Identify which cell holds the provided text, then report its [x, y] central coordinate. 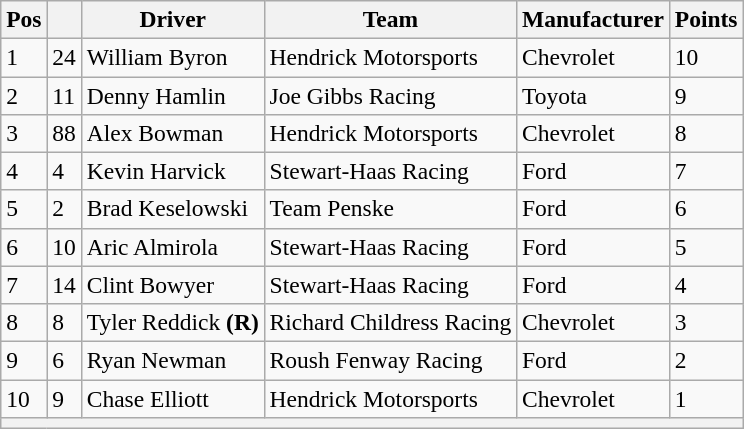
Joe Gibbs Racing [390, 95]
Manufacturer [594, 19]
Clint Bowyer [172, 285]
Chase Elliott [172, 398]
Team Penske [390, 209]
88 [64, 133]
Richard Childress Racing [390, 322]
Kevin Harvick [172, 171]
William Byron [172, 57]
24 [64, 57]
Driver [172, 19]
Toyota [594, 95]
Aric Almirola [172, 247]
14 [64, 285]
Points [706, 19]
Alex Bowman [172, 133]
11 [64, 95]
Brad Keselowski [172, 209]
Ryan Newman [172, 360]
Pos [24, 19]
Roush Fenway Racing [390, 360]
Team [390, 19]
Denny Hamlin [172, 95]
Tyler Reddick (R) [172, 322]
